Output the [x, y] coordinate of the center of the cell containing the given text.  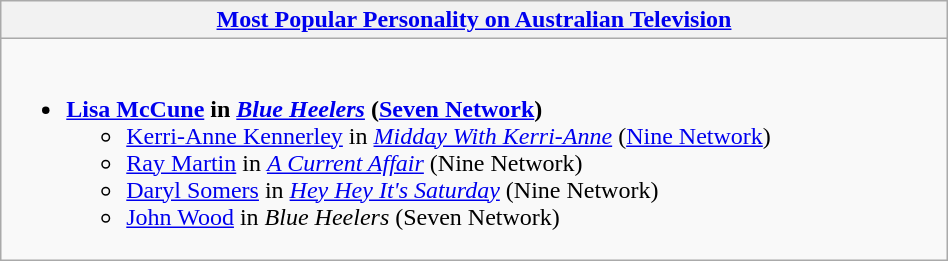
Most Popular Personality on Australian Television [474, 20]
